Identify which cell holds the provided text, then report its (X, Y) central coordinate. 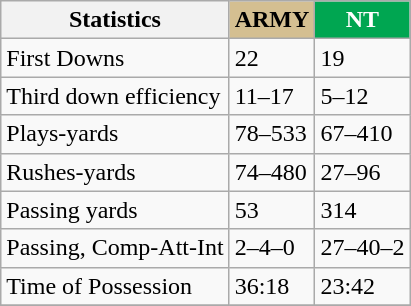
NT (362, 20)
Statistics (115, 20)
36:18 (272, 286)
Passing yards (115, 210)
23:42 (362, 286)
19 (362, 58)
11–17 (272, 96)
2–4–0 (272, 248)
Time of Possession (115, 286)
27–40–2 (362, 248)
74–480 (272, 172)
78–533 (272, 134)
27–96 (362, 172)
314 (362, 210)
5–12 (362, 96)
ARMY (272, 20)
67–410 (362, 134)
Passing, Comp-Att-Int (115, 248)
22 (272, 58)
Third down efficiency (115, 96)
Rushes-yards (115, 172)
53 (272, 210)
First Downs (115, 58)
Plays-yards (115, 134)
